Provide the (X, Y) coordinate of the cell's center where the given text is located.  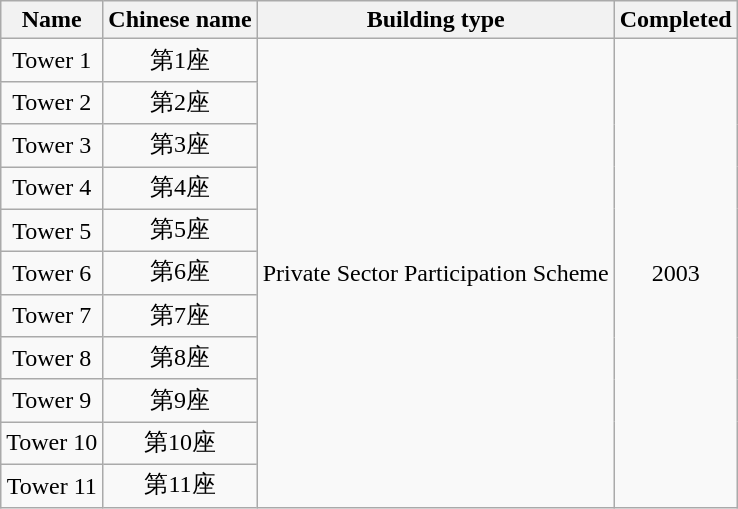
Tower 7 (52, 316)
Tower 3 (52, 146)
Completed (676, 20)
第5座 (180, 230)
Tower 6 (52, 274)
第8座 (180, 358)
Tower 2 (52, 102)
2003 (676, 273)
Building type (436, 20)
第9座 (180, 400)
第4座 (180, 188)
Tower 1 (52, 60)
第6座 (180, 274)
第10座 (180, 444)
Tower 10 (52, 444)
第1座 (180, 60)
第11座 (180, 486)
Tower 9 (52, 400)
Chinese name (180, 20)
Name (52, 20)
第3座 (180, 146)
Tower 5 (52, 230)
Private Sector Participation Scheme (436, 273)
第7座 (180, 316)
第2座 (180, 102)
Tower 8 (52, 358)
Tower 4 (52, 188)
Tower 11 (52, 486)
